From the cell containing the given text, extract its center point as [x, y] coordinate. 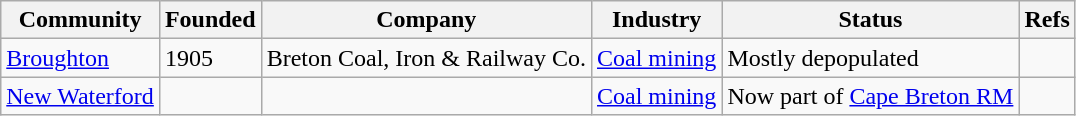
Founded [210, 20]
Status [870, 20]
Refs [1047, 20]
Mostly depopulated [870, 58]
Company [426, 20]
Community [80, 20]
Now part of Cape Breton RM [870, 96]
Industry [656, 20]
Breton Coal, Iron & Railway Co. [426, 58]
Broughton [80, 58]
1905 [210, 58]
New Waterford [80, 96]
